Locate the cell with the specified text and output its (X, Y) center coordinate. 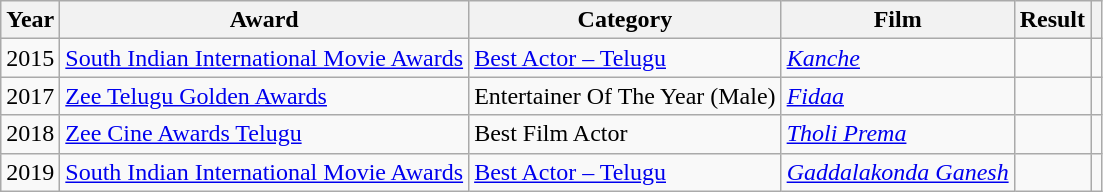
Zee Telugu Golden Awards (264, 96)
2015 (30, 58)
Film (898, 20)
Zee Cine Awards Telugu (264, 134)
Entertainer Of The Year (Male) (626, 96)
Category (626, 20)
Fidaa (898, 96)
2018 (30, 134)
Best Film Actor (626, 134)
Result (1052, 20)
2017 (30, 96)
Year (30, 20)
Award (264, 20)
Gaddalakonda Ganesh (898, 172)
Tholi Prema (898, 134)
Kanche (898, 58)
2019 (30, 172)
